For the text-containing cell, return its midpoint in (x, y) coordinate format. 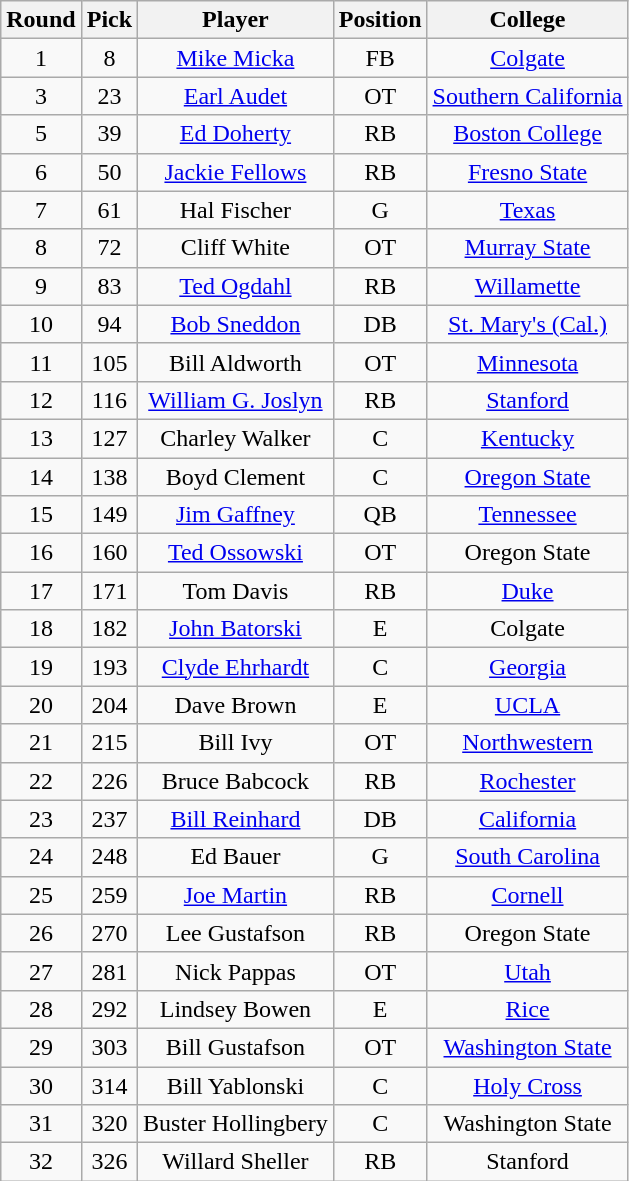
Bruce Babcock (236, 781)
Bill Yablonski (236, 1085)
14 (41, 477)
Jim Gaffney (236, 515)
Rice (528, 1009)
Duke (528, 591)
Buster Hollingbery (236, 1124)
Round (41, 20)
QB (380, 515)
24 (41, 857)
Rochester (528, 781)
10 (41, 324)
Willard Sheller (236, 1162)
72 (109, 248)
Fresno State (528, 172)
Lindsey Bowen (236, 1009)
32 (41, 1162)
105 (109, 362)
UCLA (528, 705)
248 (109, 857)
Bill Reinhard (236, 819)
Tennessee (528, 515)
127 (109, 438)
21 (41, 743)
61 (109, 210)
Southern California (528, 96)
30 (41, 1085)
25 (41, 895)
303 (109, 1047)
259 (109, 895)
Bill Gustafson (236, 1047)
Ted Ossowski (236, 553)
Player (236, 20)
Ted Ogdahl (236, 286)
Mike Micka (236, 58)
Ed Doherty (236, 134)
29 (41, 1047)
292 (109, 1009)
South Carolina (528, 857)
Position (380, 20)
Bill Aldworth (236, 362)
Clyde Ehrhardt (236, 667)
160 (109, 553)
St. Mary's (Cal.) (528, 324)
5 (41, 134)
94 (109, 324)
39 (109, 134)
9 (41, 286)
19 (41, 667)
Murray State (528, 248)
Bill Ivy (236, 743)
20 (41, 705)
26 (41, 933)
6 (41, 172)
Jackie Fellows (236, 172)
Boston College (528, 134)
18 (41, 629)
138 (109, 477)
Bob Sneddon (236, 324)
Kentucky (528, 438)
182 (109, 629)
Joe Martin (236, 895)
326 (109, 1162)
83 (109, 286)
11 (41, 362)
270 (109, 933)
Dave Brown (236, 705)
1 (41, 58)
15 (41, 515)
Texas (528, 210)
Holy Cross (528, 1085)
204 (109, 705)
Lee Gustafson (236, 933)
7 (41, 210)
Cornell (528, 895)
17 (41, 591)
320 (109, 1124)
12 (41, 400)
Willamette (528, 286)
237 (109, 819)
171 (109, 591)
Tom Davis (236, 591)
149 (109, 515)
Nick Pappas (236, 971)
Charley Walker (236, 438)
13 (41, 438)
Northwestern (528, 743)
College (528, 20)
John Batorski (236, 629)
314 (109, 1085)
Earl Audet (236, 96)
Cliff White (236, 248)
281 (109, 971)
Hal Fischer (236, 210)
Boyd Clement (236, 477)
3 (41, 96)
116 (109, 400)
California (528, 819)
215 (109, 743)
Utah (528, 971)
William G. Joslyn (236, 400)
31 (41, 1124)
FB (380, 58)
193 (109, 667)
Georgia (528, 667)
Ed Bauer (236, 857)
22 (41, 781)
Pick (109, 20)
16 (41, 553)
Minnesota (528, 362)
226 (109, 781)
27 (41, 971)
28 (41, 1009)
50 (109, 172)
